From the cell containing the given text, extract its center point as (x, y) coordinate. 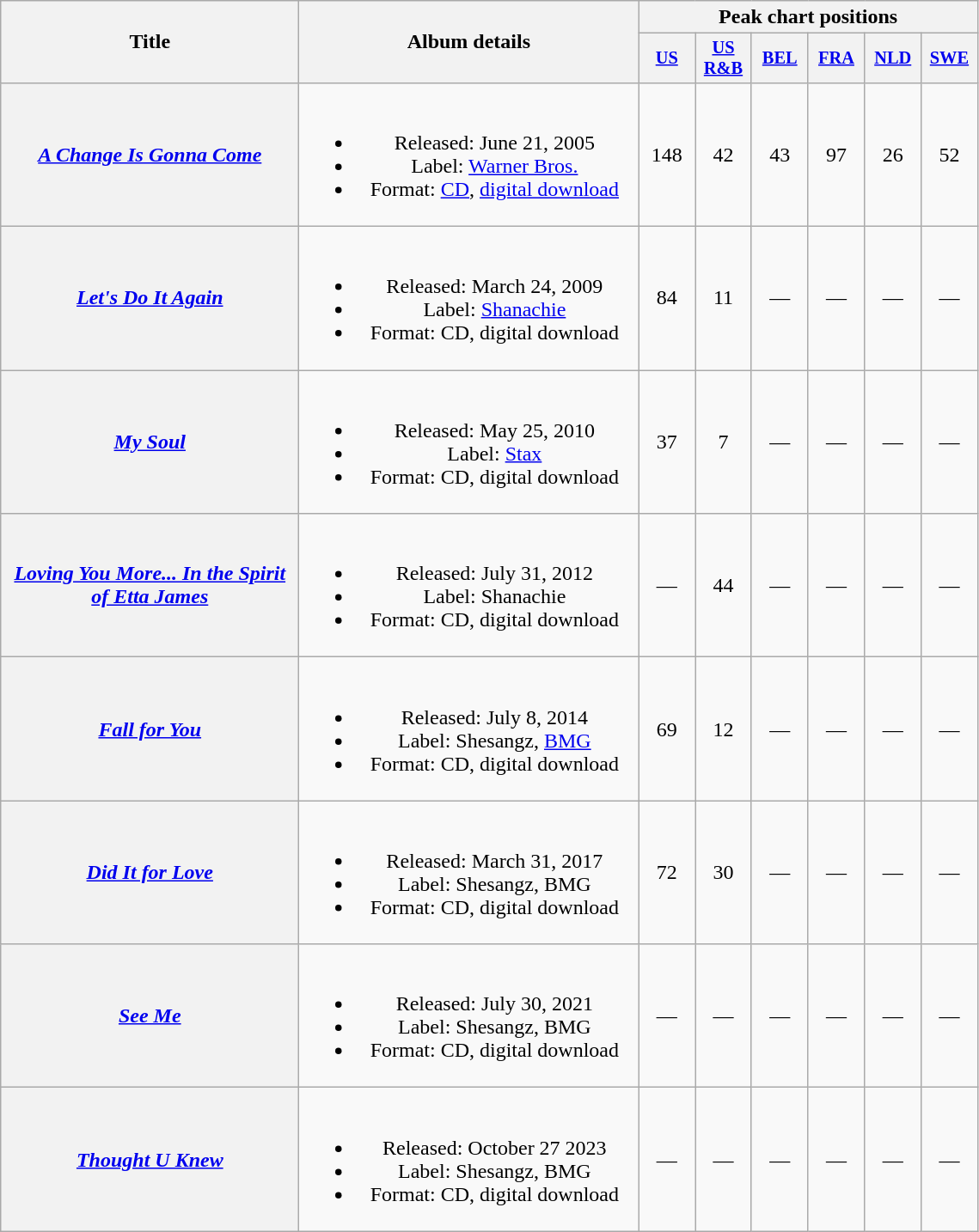
11 (724, 299)
Released: October 27 2023Label: Shesangz, BMGFormat: CD, digital download (469, 1160)
Released: March 24, 2009Label: ShanachieFormat: CD, digital download (469, 299)
SWE (950, 58)
72 (667, 873)
148 (667, 155)
Released: July 8, 2014Label: Shesangz, BMGFormat: CD, digital download (469, 729)
44 (724, 586)
84 (667, 299)
Released: March 31, 2017Label: Shesangz, BMGFormat: CD, digital download (469, 873)
NLD (893, 58)
42 (724, 155)
US (667, 58)
30 (724, 873)
BEL (780, 58)
7 (724, 442)
69 (667, 729)
Peak chart positions (808, 17)
FRA (836, 58)
Fall for You (150, 729)
See Me (150, 1015)
Album details (469, 42)
Thought U Knew (150, 1160)
US R&B (724, 58)
A Change Is Gonna Come (150, 155)
Released: July 30, 2021Label: Shesangz, BMGFormat: CD, digital download (469, 1015)
97 (836, 155)
43 (780, 155)
12 (724, 729)
Loving You More... In the Spirit of Etta James (150, 586)
Released: May 25, 2010Label: StaxFormat: CD, digital download (469, 442)
26 (893, 155)
52 (950, 155)
Released: June 21, 2005Label: Warner Bros.Format: CD, digital download (469, 155)
Title (150, 42)
Did It for Love (150, 873)
37 (667, 442)
My Soul (150, 442)
Let's Do It Again (150, 299)
Released: July 31, 2012Label: ShanachieFormat: CD, digital download (469, 586)
